Provide the (x, y) coordinate of the cell's center where the given text is located.  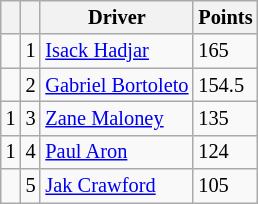
4 (31, 152)
Jak Crawford (116, 186)
2 (31, 85)
Gabriel Bortoleto (116, 85)
165 (225, 51)
Paul Aron (116, 152)
154.5 (225, 85)
Isack Hadjar (116, 51)
3 (31, 118)
Points (225, 17)
105 (225, 186)
Driver (116, 17)
Zane Maloney (116, 118)
135 (225, 118)
124 (225, 152)
5 (31, 186)
